Search for the cell housing the specified text and yield its [x, y] center coordinate. 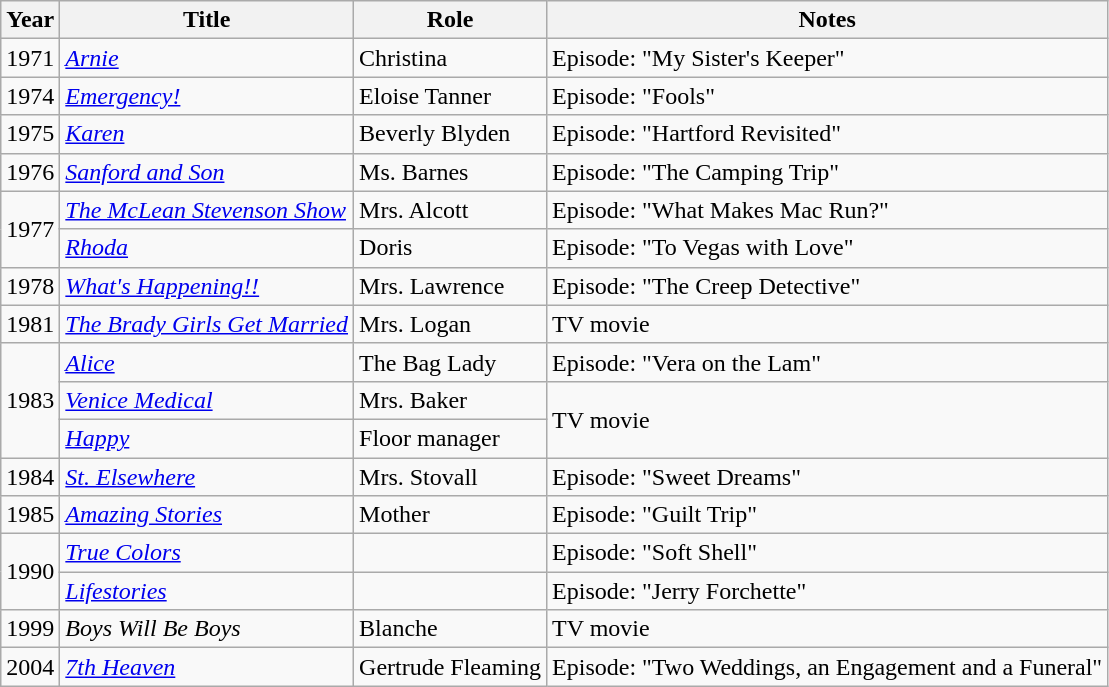
Emergency! [207, 96]
Gertrude Fleaming [450, 667]
Arnie [207, 58]
Venice Medical [207, 400]
Lifestories [207, 591]
Mrs. Alcott [450, 210]
Episode: "Sweet Dreams" [828, 477]
1999 [30, 629]
Floor manager [450, 438]
Title [207, 20]
Episode: "The Creep Detective" [828, 286]
2004 [30, 667]
Episode: "Vera on the Lam" [828, 362]
Episode: "Soft Shell" [828, 553]
Episode: "Jerry Forchette" [828, 591]
What's Happening!! [207, 286]
1984 [30, 477]
St. Elsewhere [207, 477]
Episode: "Two Weddings, an Engagement and a Funeral" [828, 667]
Doris [450, 248]
1981 [30, 324]
Role [450, 20]
Mrs. Baker [450, 400]
Episode: "What Makes Mac Run?" [828, 210]
1985 [30, 515]
Ms. Barnes [450, 172]
Sanford and Son [207, 172]
1990 [30, 572]
Episode: "Hartford Revisited" [828, 134]
7th Heaven [207, 667]
Eloise Tanner [450, 96]
Karen [207, 134]
1977 [30, 229]
Blanche [450, 629]
The Brady Girls Get Married [207, 324]
Mrs. Logan [450, 324]
Episode: "The Camping Trip" [828, 172]
1976 [30, 172]
Boys Will Be Boys [207, 629]
Year [30, 20]
Episode: "My Sister's Keeper" [828, 58]
Notes [828, 20]
The McLean Stevenson Show [207, 210]
Mrs. Stovall [450, 477]
1983 [30, 400]
Happy [207, 438]
Rhoda [207, 248]
1974 [30, 96]
Beverly Blyden [450, 134]
1975 [30, 134]
Episode: "Guilt Trip" [828, 515]
The Bag Lady [450, 362]
1971 [30, 58]
1978 [30, 286]
Christina [450, 58]
Episode: "Fools" [828, 96]
Mother [450, 515]
Amazing Stories [207, 515]
Alice [207, 362]
Mrs. Lawrence [450, 286]
True Colors [207, 553]
Episode: "To Vegas with Love" [828, 248]
